Determine the (x, y) coordinate at the center of the cell enclosing the given text.  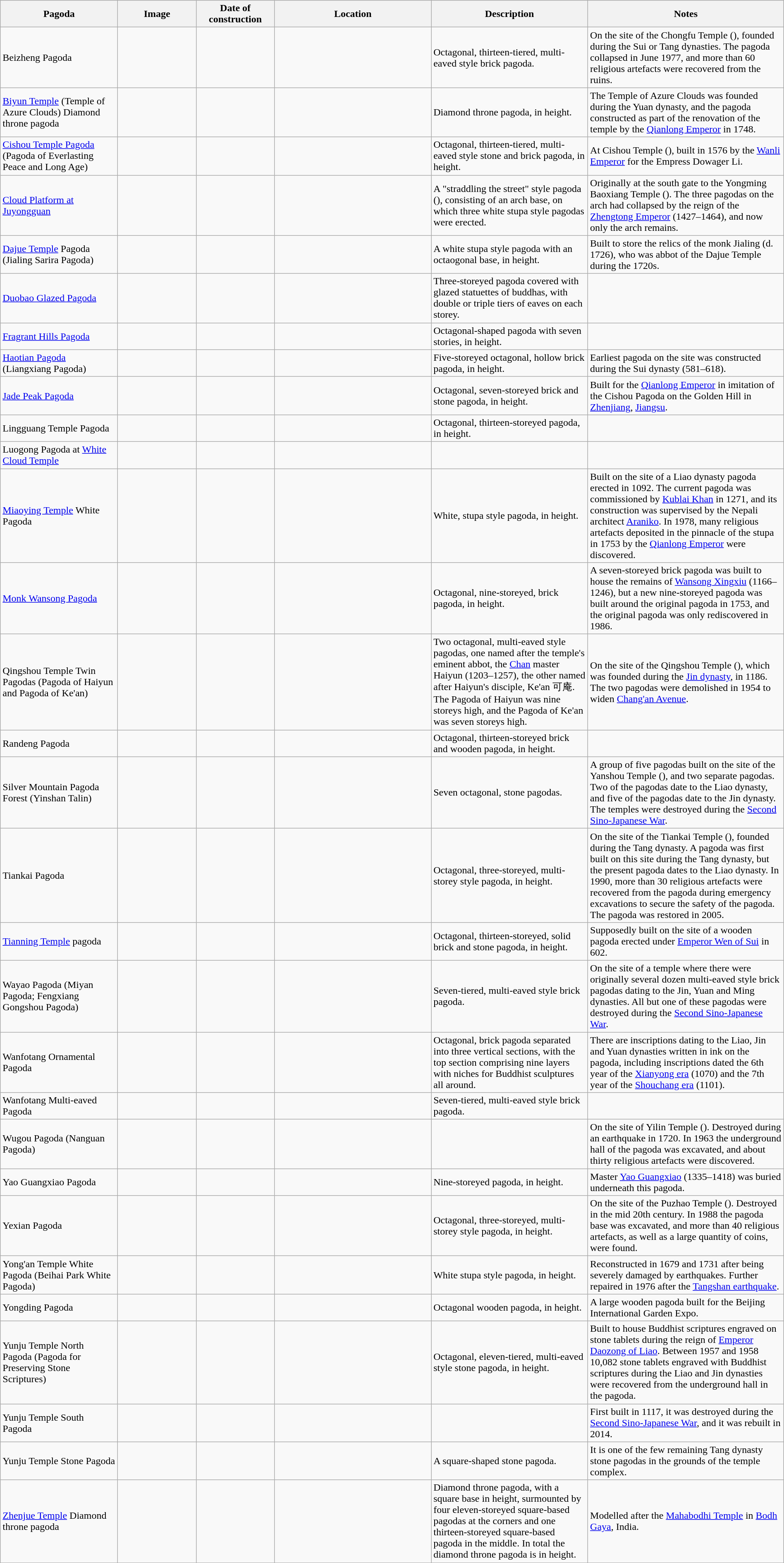
Image (157, 14)
Duobao Glazed Pagoda (59, 298)
Randeng Pagoda (59, 743)
Yexian Pagoda (59, 1226)
Yunju Temple North Pagoda (Pagoda for Preserving Stone Scriptures) (59, 1362)
A large wooden pagoda built for the Beijing International Garden Expo. (686, 1307)
Wanfotang Ornamental Pagoda (59, 1062)
At Cishou Temple (), built in 1576 by the Wanli Emperor for the Empress Dowager Li. (686, 156)
Beizheng Pagoda (59, 58)
Cishou Temple Pagoda (Pagoda of Everlasting Peace and Long Age) (59, 156)
Haotian Pagoda (Liangxiang Pagoda) (59, 363)
Location (353, 14)
Earliest pagoda on the site was constructed during the Sui dynasty (581–618). (686, 363)
Qingshou Temple Twin Pagodas (Pagoda of Haiyun and Pagoda of Ke'an) (59, 682)
A "straddling the street" style pagoda (), consisting of an arch base, on which three white stupa style pagodas were erected. (509, 205)
Master Yao Guangxiao (1335–1418) was buried underneath this pagoda. (686, 1182)
Silver Mountain Pagoda Forest (Yinshan Talin) (59, 793)
Octagonal, thirteen-storeyed pagoda, in height. (509, 428)
Diamond throne pagoda, in height. (509, 113)
Biyun Temple (Temple of Azure Clouds) Diamond throne pagoda (59, 113)
Octagonal, seven-storeyed brick and stone pagoda, in height. (509, 396)
Description (509, 14)
Reconstructed in 1679 and 1731 after being severely damaged by earthquakes. Further repaired in 1976 after the Tangshan earthquake. (686, 1275)
Five-storeyed octagonal, hollow brick pagoda, in height. (509, 363)
Seven octagonal, stone pagodas. (509, 793)
Wanfotang Multi-eaved Pagoda (59, 1106)
Date of construction (235, 14)
Lingguang Temple Pagoda (59, 428)
Octagonal, thirteen-storeyed brick and wooden pagoda, in height. (509, 743)
Pagoda (59, 14)
Supposedly built on the site of a wooden pagoda erected under Emperor Wen of Sui in 602. (686, 941)
A square-shaped stone pagoda. (509, 1461)
Octagonal, eleven-tiered, multi-eaved style stone pagoda, in height. (509, 1362)
Jade Peak Pagoda (59, 396)
Dajue Temple Pagoda (Jialing Sarira Pagoda) (59, 254)
Tiankai Pagoda (59, 875)
Octagonal, thirteen-tiered, multi-eaved style brick pagoda. (509, 58)
Octagonal, thirteen-tiered, multi-eaved style stone and brick pagoda, in height. (509, 156)
Built to store the relics of the monk Jialing (d. 1726), who was abbot of the Dajue Temple during the 1720s. (686, 254)
Built for the Qianlong Emperor in imitation of the Cishou Pagoda on the Golden Hill in Zhenjiang, Jiangsu. (686, 396)
Yong'an Temple White Pagoda (Beihai Park White Pagoda) (59, 1275)
A white stupa style pagoda with an octaogonal base, in height. (509, 254)
It is one of the few remaining Tang dynasty stone pagodas in the grounds of the temple complex. (686, 1461)
First built in 1117, it was destroyed during the Second Sino-Japanese War, and it was rebuilt in 2014. (686, 1423)
Yao Guangxiao Pagoda (59, 1182)
White stupa style pagoda, in height. (509, 1275)
Luogong Pagoda at White Cloud Temple (59, 455)
Miaoying Temple White Pagoda (59, 515)
Fragrant Hills Pagoda (59, 336)
Yunju Temple South Pagoda (59, 1423)
White, stupa style pagoda, in height. (509, 515)
Octagonal, thirteen-storeyed, solid brick and stone pagoda, in height. (509, 941)
Zhenjue Temple Diamond throne pagoda (59, 1521)
Wayao Pagoda (Miyan Pagoda; Fengxiang Gongshou Pagoda) (59, 996)
Tianning Temple pagoda (59, 941)
Cloud Platform at Juyongguan (59, 205)
Octagonal, nine-storeyed, brick pagoda, in height. (509, 598)
Nine-storeyed pagoda, in height. (509, 1182)
Yunju Temple Stone Pagoda (59, 1461)
Yongding Pagoda (59, 1307)
Modelled after the Mahabodhi Temple in Bodh Gaya, India. (686, 1521)
Three-storeyed pagoda covered with glazed statuettes of buddhas, with double or triple tiers of eaves on each storey. (509, 298)
Octagonal wooden pagoda, in height. (509, 1307)
Monk Wansong Pagoda (59, 598)
Wugou Pagoda (Nanguan Pagoda) (59, 1144)
Octagonal-shaped pagoda with seven stories, in height. (509, 336)
Notes (686, 14)
